Provide the [x, y] coordinate of the cell's center where the given text is located.  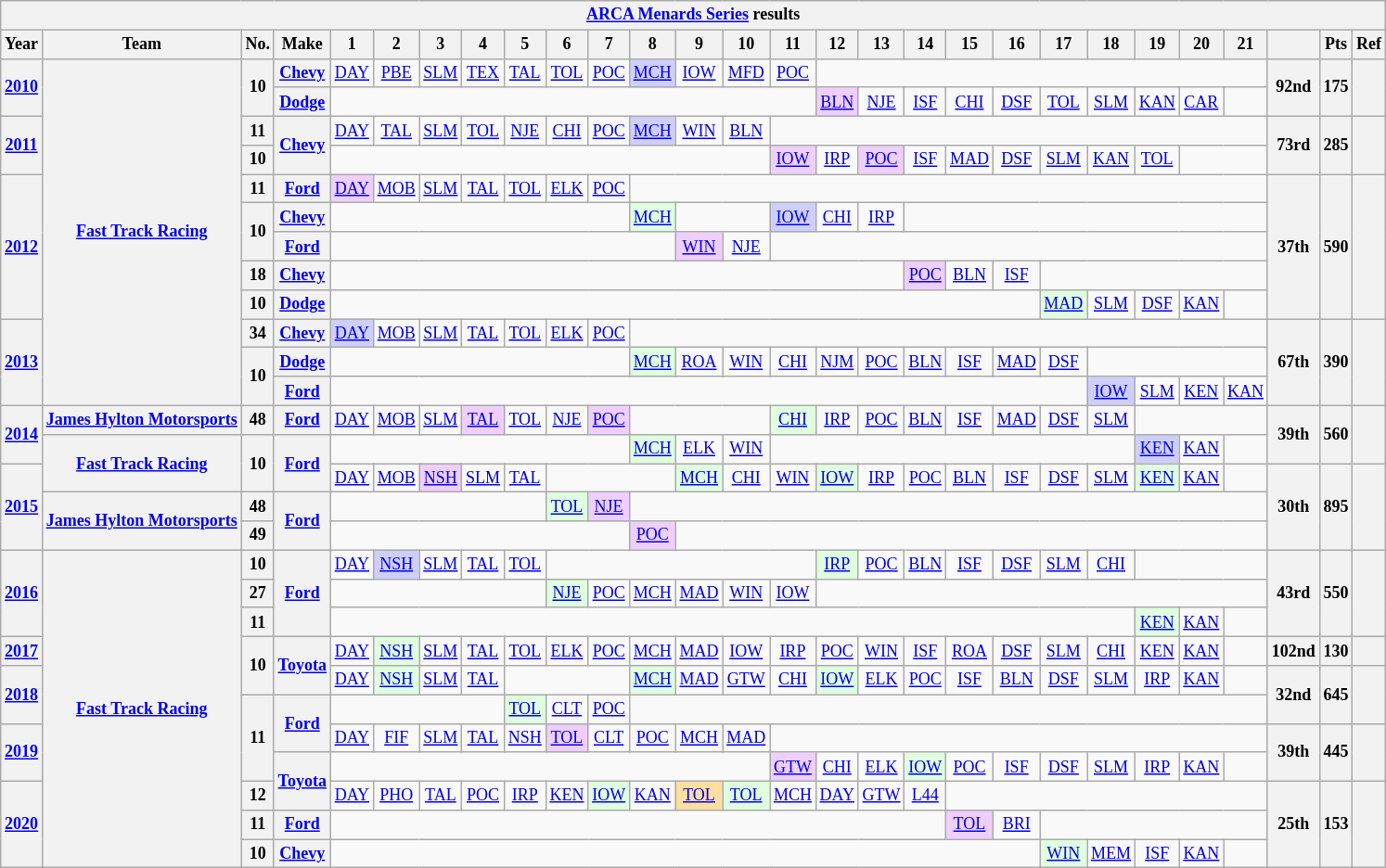
Pts [1336, 45]
2017 [22, 651]
NJM [837, 362]
4 [483, 45]
5 [525, 45]
Year [22, 45]
Ref [1369, 45]
2011 [22, 145]
130 [1336, 651]
645 [1336, 695]
37th [1293, 247]
73rd [1293, 145]
13 [881, 45]
PBE [396, 72]
1 [352, 45]
No. [258, 45]
2013 [22, 363]
FIF [396, 738]
2018 [22, 695]
32nd [1293, 695]
67th [1293, 363]
9 [699, 45]
Make [302, 45]
MEM [1111, 853]
CAR [1201, 102]
21 [1246, 45]
25th [1293, 824]
MFD [746, 72]
BRI [1017, 825]
2020 [22, 824]
895 [1336, 507]
Team [141, 45]
PHO [396, 796]
7 [609, 45]
19 [1157, 45]
TEX [483, 72]
49 [258, 536]
550 [1336, 594]
34 [258, 334]
2010 [22, 87]
175 [1336, 87]
15 [970, 45]
ARCA Menards Series results [694, 15]
20 [1201, 45]
27 [258, 594]
390 [1336, 363]
590 [1336, 247]
102nd [1293, 651]
560 [1336, 434]
285 [1336, 145]
3 [441, 45]
2 [396, 45]
30th [1293, 507]
17 [1063, 45]
2014 [22, 434]
2019 [22, 752]
445 [1336, 752]
8 [652, 45]
153 [1336, 824]
2015 [22, 507]
43rd [1293, 594]
L44 [926, 796]
6 [567, 45]
14 [926, 45]
16 [1017, 45]
2016 [22, 594]
2012 [22, 247]
92nd [1293, 87]
